For the text-containing cell, return its midpoint in (X, Y) coordinate format. 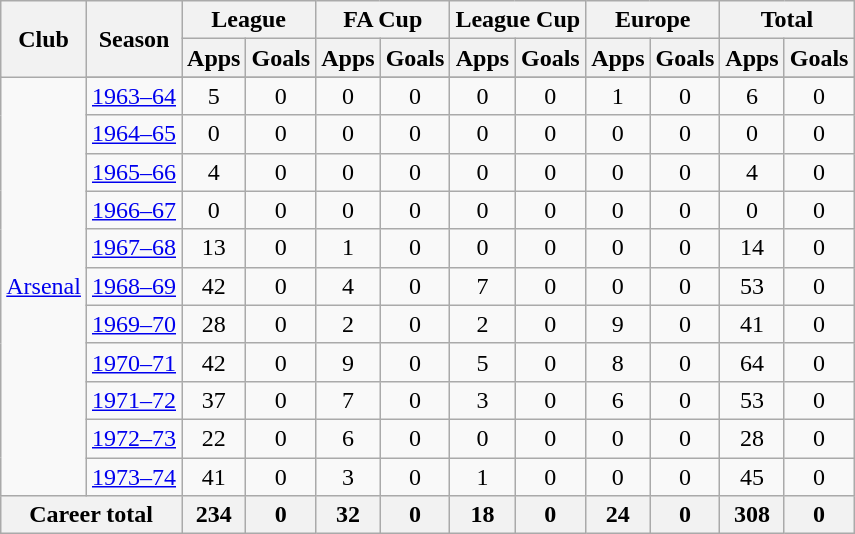
Arsenal (44, 286)
64 (752, 362)
14 (752, 248)
37 (214, 400)
24 (618, 515)
Season (134, 39)
45 (752, 477)
FA Cup (383, 20)
1967–68 (134, 248)
22 (214, 438)
1970–71 (134, 362)
Total (787, 20)
League Cup (518, 20)
1965–66 (134, 172)
1973–74 (134, 477)
1966–67 (134, 210)
1968–69 (134, 286)
1964–65 (134, 134)
Club (44, 39)
1969–70 (134, 324)
1963–64 (134, 96)
13 (214, 248)
18 (482, 515)
308 (752, 515)
1971–72 (134, 400)
8 (618, 362)
Career total (92, 515)
1972–73 (134, 438)
234 (214, 515)
Europe (653, 20)
32 (348, 515)
League (249, 20)
